Provide the (x, y) coordinate of the cell's center where the given text is located.  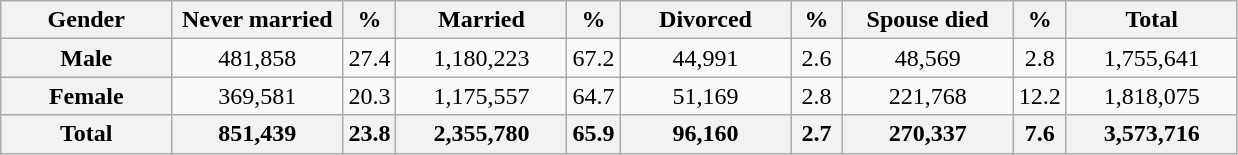
221,768 (928, 96)
369,581 (258, 96)
Male (86, 58)
2.7 (816, 134)
Spouse died (928, 20)
Married (482, 20)
20.3 (370, 96)
3,573,716 (1152, 134)
1,175,557 (482, 96)
67.2 (594, 58)
Gender (86, 20)
51,169 (706, 96)
44,991 (706, 58)
64.7 (594, 96)
Female (86, 96)
12.2 (1040, 96)
65.9 (594, 134)
7.6 (1040, 134)
Divorced (706, 20)
851,439 (258, 134)
1,755,641 (1152, 58)
1,180,223 (482, 58)
270,337 (928, 134)
23.8 (370, 134)
2.6 (816, 58)
48,569 (928, 58)
2,355,780 (482, 134)
481,858 (258, 58)
1,818,075 (1152, 96)
Never married (258, 20)
27.4 (370, 58)
96,160 (706, 134)
